Return the [X, Y] coordinate for the center point of the cell that contains the specified text.  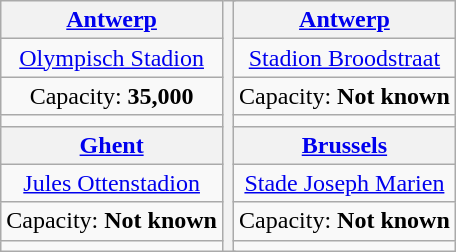
Capacity: 35,000 [112, 96]
Olympisch Stadion [112, 58]
Stade Joseph Marien [345, 183]
Stadion Broodstraat [345, 58]
Brussels [345, 145]
Ghent [112, 145]
Jules Ottenstadion [112, 183]
